Provide the (x, y) coordinate of the cell's center where the given text is located.  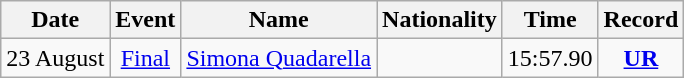
15:57.90 (550, 58)
Final (146, 58)
23 August (56, 58)
Name (279, 20)
Event (146, 20)
Time (550, 20)
Date (56, 20)
Simona Quadarella (279, 58)
Nationality (440, 20)
UR (641, 58)
Record (641, 20)
